Detect which cell encompasses the target text, then output its (X, Y) center coordinate. 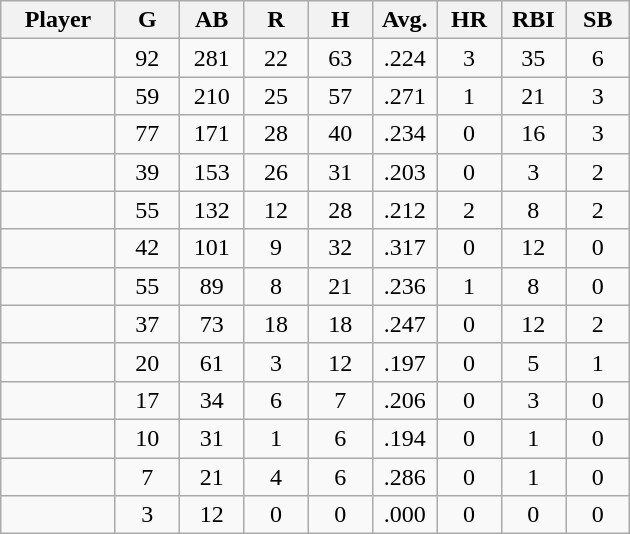
59 (147, 96)
171 (211, 134)
26 (276, 172)
SB (598, 20)
G (147, 20)
92 (147, 58)
37 (147, 324)
39 (147, 172)
HR (469, 20)
210 (211, 96)
42 (147, 248)
132 (211, 210)
.194 (404, 438)
H (340, 20)
Player (58, 20)
RBI (533, 20)
153 (211, 172)
16 (533, 134)
4 (276, 477)
22 (276, 58)
.286 (404, 477)
35 (533, 58)
.212 (404, 210)
101 (211, 248)
63 (340, 58)
.224 (404, 58)
61 (211, 362)
Avg. (404, 20)
10 (147, 438)
5 (533, 362)
.236 (404, 286)
20 (147, 362)
77 (147, 134)
AB (211, 20)
73 (211, 324)
32 (340, 248)
89 (211, 286)
R (276, 20)
.234 (404, 134)
.317 (404, 248)
17 (147, 400)
57 (340, 96)
.197 (404, 362)
.271 (404, 96)
.206 (404, 400)
281 (211, 58)
.000 (404, 515)
9 (276, 248)
40 (340, 134)
34 (211, 400)
.203 (404, 172)
.247 (404, 324)
25 (276, 96)
